Find where the given text appears and provide that cell's center as [X, Y] coordinate. 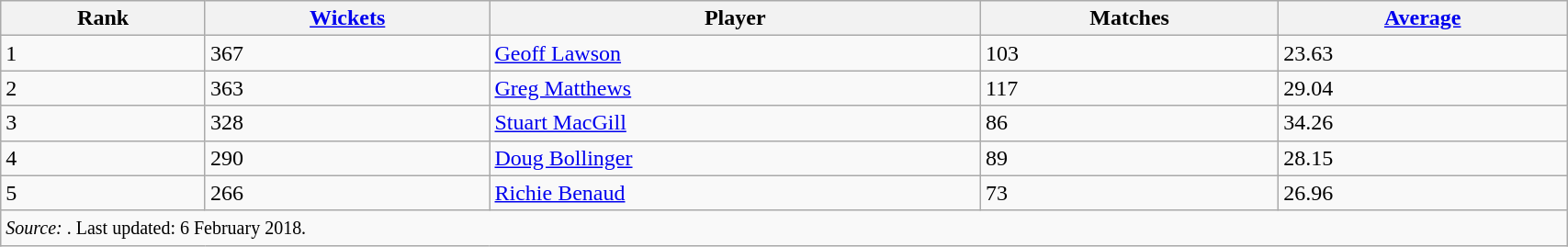
Doug Bollinger [735, 158]
73 [1129, 193]
Stuart MacGill [735, 123]
2 [103, 88]
29.04 [1423, 88]
266 [347, 193]
3 [103, 123]
103 [1129, 53]
86 [1129, 123]
Matches [1129, 18]
Average [1423, 18]
117 [1129, 88]
23.63 [1423, 53]
Wickets [347, 18]
34.26 [1423, 123]
Source: . Last updated: 6 February 2018. [784, 228]
Rank [103, 18]
4 [103, 158]
1 [103, 53]
Greg Matthews [735, 88]
363 [347, 88]
Player [735, 18]
89 [1129, 158]
5 [103, 193]
26.96 [1423, 193]
367 [347, 53]
Geoff Lawson [735, 53]
28.15 [1423, 158]
Richie Benaud [735, 193]
328 [347, 123]
290 [347, 158]
